Pinpoint the cell where the given text exists, returning its (x, y) midpoint coordinate. 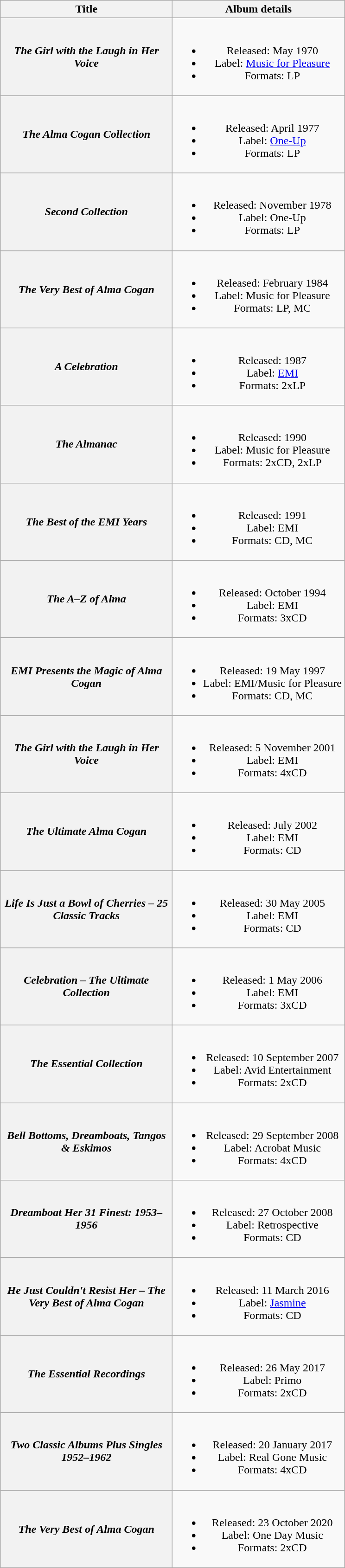
Dreamboat Her 31 Finest: 1953–1956 (86, 1219)
Released: 11 March 2016Label: JasmineFormats: CD (259, 1297)
Released: 19 May 1997Label: EMI/Music for PleasureFormats: CD, MC (259, 676)
Life Is Just a Bowl of Cherries – 25 Classic Tracks (86, 909)
Released: 23 October 2020Label: One Day MusicFormats: 2xCD (259, 1529)
Released: 29 September 2008Label: Acrobat MusicFormats: 4xCD (259, 1142)
Released: May 1970Label: Music for PleasureFormats: LP (259, 57)
Released: 26 May 2017Label: PrimoFormats: 2xCD (259, 1374)
Released: 27 October 2008Label: RetrospectiveFormats: CD (259, 1219)
Released: 1 May 2006Label: EMIFormats: 3xCD (259, 987)
A Celebration (86, 366)
The Essential Collection (86, 1064)
Released: 20 January 2017Label: Real Gone MusicFormats: 4xCD (259, 1452)
Released: November 1978Label: One-UpFormats: LP (259, 211)
Released: July 2002Label: EMIFormats: CD (259, 831)
Released: 30 May 2005Label: EMIFormats: CD (259, 909)
Title (86, 9)
Released: April 1977Label: One-UpFormats: LP (259, 134)
Released: 1987Label: EMIFormats: 2xLP (259, 366)
EMI Presents the Magic of Alma Cogan (86, 676)
The Ultimate Alma Cogan (86, 831)
The Alma Cogan Collection (86, 134)
Two Classic Albums Plus Singles 1952–1962 (86, 1452)
The Essential Recordings (86, 1374)
Album details (259, 9)
The A–Z of Alma (86, 599)
The Almanac (86, 444)
Released: 10 September 2007Label: Avid EntertainmentFormats: 2xCD (259, 1064)
The Best of the EMI Years (86, 521)
Released: 1991Label: EMIFormats: CD, MC (259, 521)
He Just Couldn't Resist Her – The Very Best of Alma Cogan (86, 1297)
Second Collection (86, 211)
Bell Bottoms, Dreamboats, Tangos & Eskimos (86, 1142)
Released: 5 November 2001Label: EMIFormats: 4xCD (259, 754)
Released: 1990Label: Music for PleasureFormats: 2xCD, 2xLP (259, 444)
Released: February 1984Label: Music for PleasureFormats: LP, MC (259, 289)
Released: October 1994Label: EMIFormats: 3xCD (259, 599)
Celebration – The Ultimate Collection (86, 987)
